Search for the cell housing the specified text and yield its [X, Y] center coordinate. 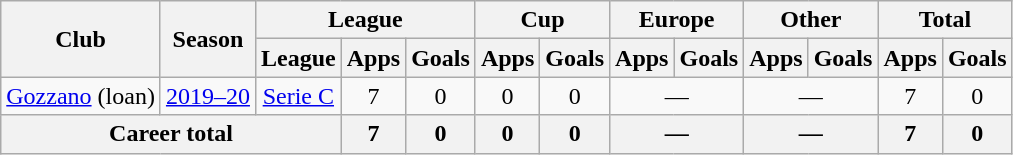
Cup [542, 20]
Club [81, 39]
2019–20 [208, 96]
Other [811, 20]
Season [208, 39]
Gozzano (loan) [81, 96]
Serie C [298, 96]
Europe [677, 20]
Career total [171, 134]
Total [945, 20]
